Pinpoint the cell where the given text exists, returning its [X, Y] midpoint coordinate. 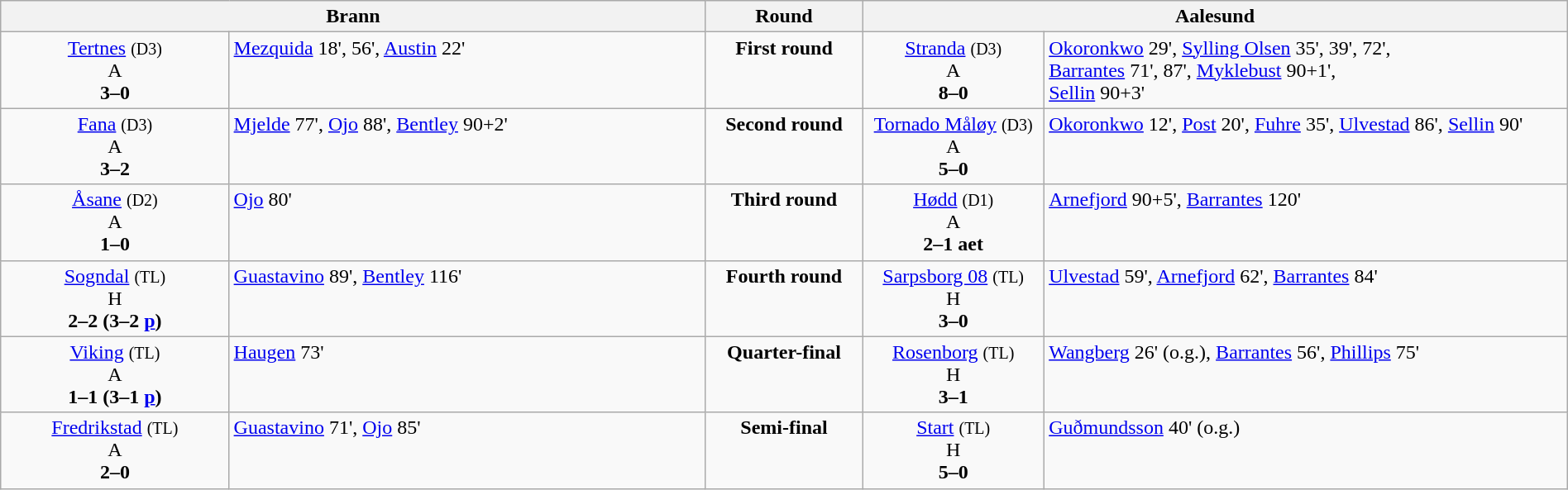
Round [784, 17]
Brann [354, 17]
Haugen 73' [467, 374]
Rosenborg (TL)H3–1 [954, 374]
Hødd (D1)A2–1 aet [954, 222]
Mjelde 77', Ojo 88', Bentley 90+2' [467, 146]
Fredrikstad (TL)A2–0 [115, 450]
Ojo 80' [467, 222]
Fourth round [784, 298]
Guðmundsson 40' (o.g.) [1307, 450]
Quarter-final [784, 374]
Start (TL)H5–0 [954, 450]
Third round [784, 222]
Wangberg 26' (o.g.), Barrantes 56', Phillips 75' [1307, 374]
Arnefjord 90+5', Barrantes 120' [1307, 222]
Viking (TL)A1–1 (3–1 p) [115, 374]
Mezquida 18', 56', Austin 22' [467, 70]
Second round [784, 146]
Guastavino 71', Ojo 85' [467, 450]
Sogndal (TL)H2–2 (3–2 p) [115, 298]
First round [784, 70]
Tertnes (D3)A3–0 [115, 70]
Stranda (D3)A8–0 [954, 70]
Guastavino 89', Bentley 116' [467, 298]
Fana (D3)A3–2 [115, 146]
Semi-final [784, 450]
Aalesund [1216, 17]
Ulvestad 59', Arnefjord 62', Barrantes 84' [1307, 298]
Okoronkwo 29', Sylling Olsen 35', 39', 72', Barrantes 71', 87', Myklebust 90+1', Sellin 90+3' [1307, 70]
Sarpsborg 08 (TL)H3–0 [954, 298]
Tornado Måløy (D3)A5–0 [954, 146]
Åsane (D2)A1–0 [115, 222]
Okoronkwo 12', Post 20', Fuhre 35', Ulvestad 86', Sellin 90' [1307, 146]
